Search for the cell housing the specified text and yield its [X, Y] center coordinate. 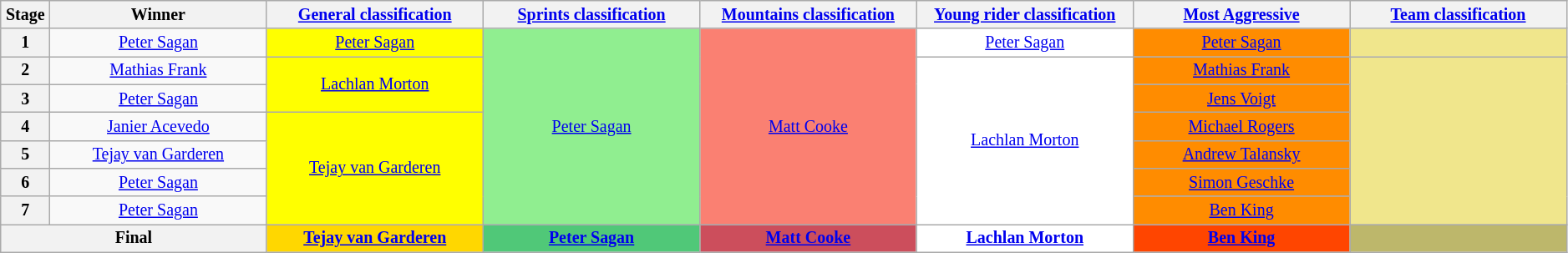
Final [134, 239]
3 [25, 99]
Young rider classification [1024, 15]
2 [25, 70]
6 [25, 182]
Simon Geschke [1241, 182]
Most Aggressive [1241, 15]
Sprints classification [591, 15]
7 [25, 210]
5 [25, 154]
Winner [159, 15]
Michael Rogers [1241, 127]
4 [25, 127]
General classification [374, 15]
Janier Acevedo [159, 127]
Jens Voigt [1241, 99]
1 [25, 43]
Stage [25, 15]
Mountains classification [809, 15]
Team classification [1459, 15]
Andrew Talansky [1241, 154]
